From the cell containing the given text, extract its center point as (x, y) coordinate. 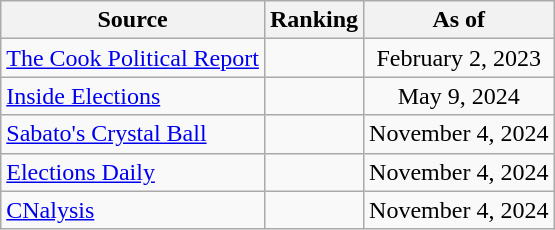
February 2, 2023 (459, 58)
Inside Elections (133, 96)
CNalysis (133, 210)
Ranking (314, 20)
Elections Daily (133, 172)
Source (133, 20)
The Cook Political Report (133, 58)
May 9, 2024 (459, 96)
Sabato's Crystal Ball (133, 134)
As of (459, 20)
